Determine the [x, y] coordinate at the center of the cell enclosing the given text.  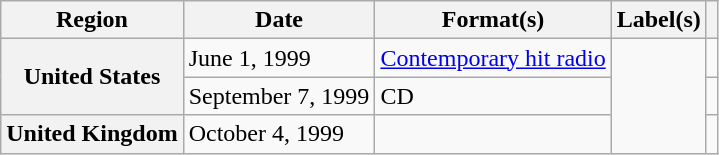
CD [493, 96]
Label(s) [658, 20]
United States [92, 77]
September 7, 1999 [279, 96]
United Kingdom [92, 134]
June 1, 1999 [279, 58]
Format(s) [493, 20]
October 4, 1999 [279, 134]
Date [279, 20]
Region [92, 20]
Contemporary hit radio [493, 58]
